Find where the given text appears and provide that cell's center as (x, y) coordinate. 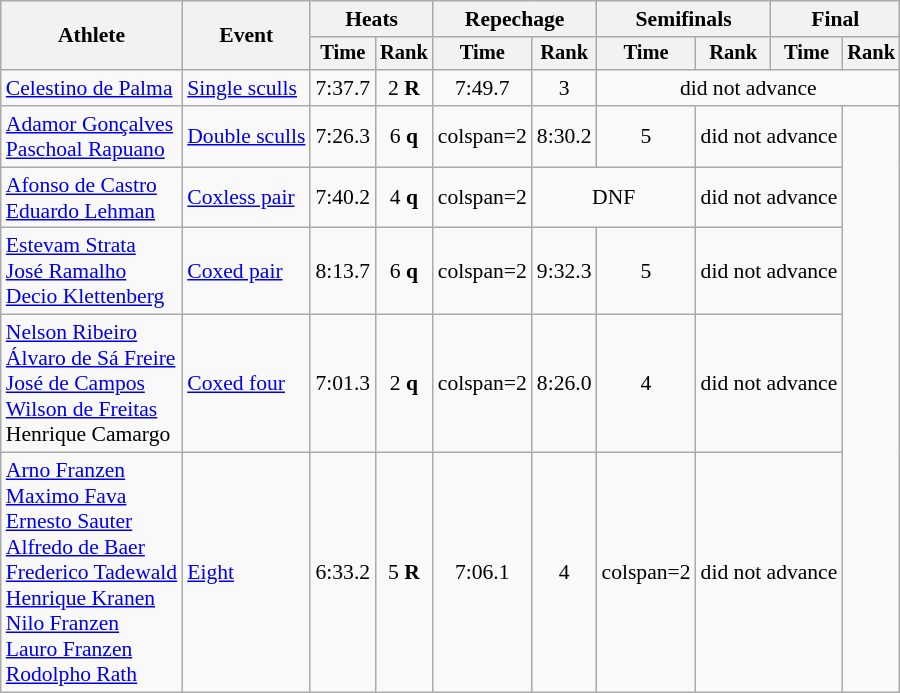
Double sculls (246, 136)
Arno FranzenMaximo FavaErnesto SauterAlfredo de BaerFrederico TadewaldHenrique KranenNilo FranzenLauro FranzenRodolpho Rath (92, 573)
Adamor GonçalvesPaschoal Rapuano (92, 136)
Coxed pair (246, 272)
Final (836, 19)
DNF (614, 198)
Nelson RibeiroÁlvaro de Sá FreireJosé de CamposWilson de FreitasHenrique Camargo (92, 384)
2 q (404, 384)
5 R (404, 573)
Celestino de Palma (92, 88)
7:26.3 (342, 136)
Heats (371, 19)
7:49.7 (482, 88)
2 R (404, 88)
8:13.7 (342, 272)
7:06.1 (482, 573)
3 (564, 88)
Repechage (515, 19)
7:37.7 (342, 88)
9:32.3 (564, 272)
Coxless pair (246, 198)
8:30.2 (564, 136)
Single sculls (246, 88)
Estevam StrataJosé RamalhoDecio Klettenberg (92, 272)
7:40.2 (342, 198)
Coxed four (246, 384)
Semifinals (684, 19)
8:26.0 (564, 384)
7:01.3 (342, 384)
4 q (404, 198)
Eight (246, 573)
6:33.2 (342, 573)
Event (246, 36)
Afonso de CastroEduardo Lehman (92, 198)
Athlete (92, 36)
